Output the (x, y) coordinate of the center of the cell containing the given text.  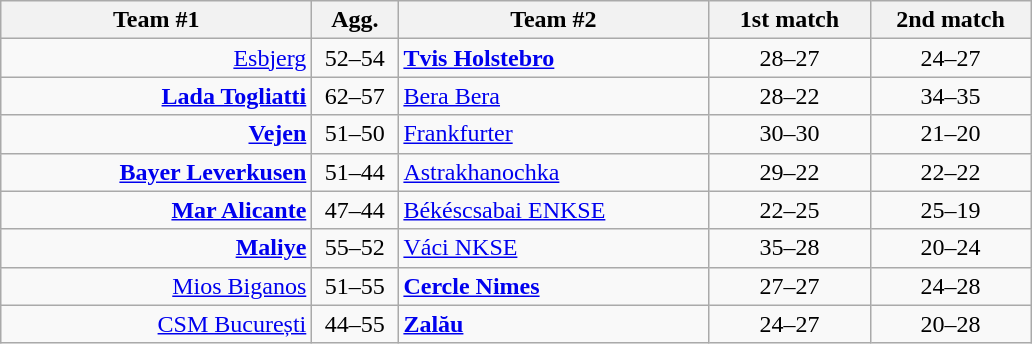
Cercle Nimes (554, 286)
20–28 (950, 324)
34–35 (950, 96)
21–20 (950, 134)
Astrakhanochka (554, 172)
Békéscsabai ENKSE (554, 210)
29–22 (790, 172)
Vejen (156, 134)
Maliye (156, 248)
62–57 (355, 96)
Mar Alicante (156, 210)
Váci NKSE (554, 248)
27–27 (790, 286)
CSM București (156, 324)
Tvis Holstebro (554, 58)
52–54 (355, 58)
51–55 (355, 286)
Esbjerg (156, 58)
22–25 (790, 210)
Team #2 (554, 20)
55–52 (355, 248)
24–28 (950, 286)
28–22 (790, 96)
Lada Togliatti (156, 96)
51–44 (355, 172)
1st match (790, 20)
Zalău (554, 324)
Mios Biganos (156, 286)
25–19 (950, 210)
Frankfurter (554, 134)
28–27 (790, 58)
20–24 (950, 248)
Agg. (355, 20)
Team #1 (156, 20)
30–30 (790, 134)
35–28 (790, 248)
2nd match (950, 20)
47–44 (355, 210)
51–50 (355, 134)
22–22 (950, 172)
Bayer Leverkusen (156, 172)
44–55 (355, 324)
Bera Bera (554, 96)
